Find where the given text appears and provide that cell's center as [X, Y] coordinate. 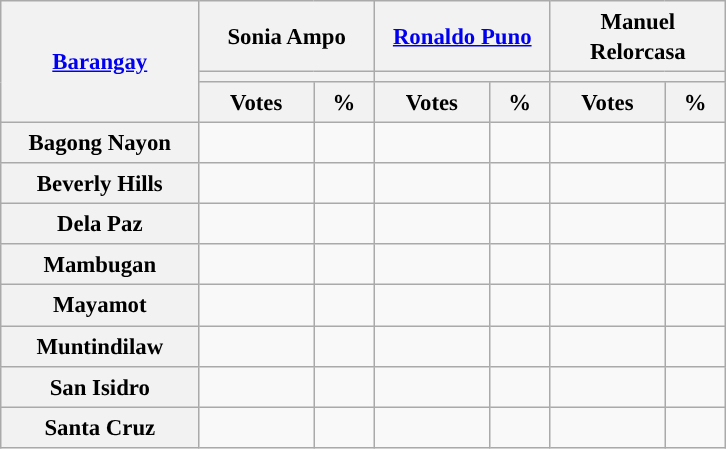
Sonia Ampo [287, 36]
Ronaldo Puno [462, 36]
Muntindilaw [100, 346]
Santa Cruz [100, 428]
Dela Paz [100, 224]
San Isidro [100, 386]
Mambugan [100, 264]
Mayamot [100, 306]
Bagong Nayon [100, 144]
Manuel Relorcasa [638, 36]
Barangay [100, 62]
Beverly Hills [100, 184]
